From the cell containing the given text, extract its center point as [x, y] coordinate. 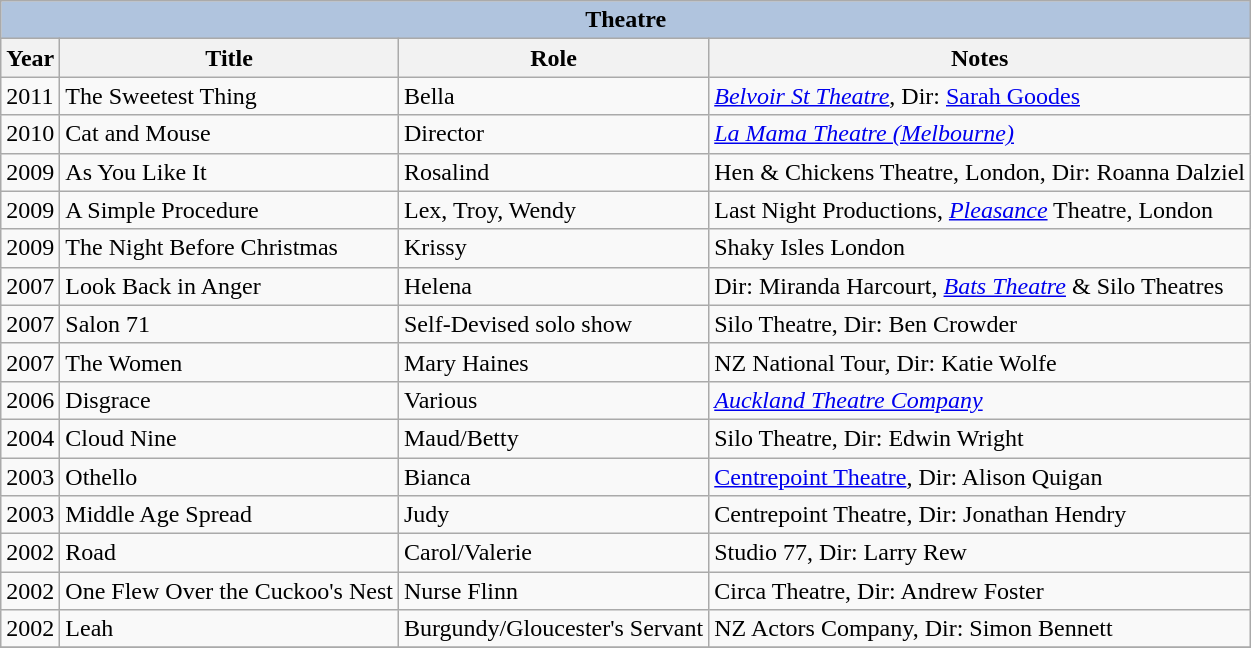
2011 [30, 96]
Belvoir St Theatre, Dir: Sarah Goodes [980, 96]
Various [553, 400]
Lex, Troy, Wendy [553, 210]
Middle Age Spread [230, 515]
2010 [30, 134]
Last Night Productions, Pleasance Theatre, London [980, 210]
Leah [230, 629]
Silo Theatre, Dir: Ben Crowder [980, 324]
Director [553, 134]
Road [230, 553]
The Sweetest Thing [230, 96]
Nurse Flinn [553, 591]
Krissy [553, 248]
Burgundy/Gloucester's Servant [553, 629]
Look Back in Anger [230, 286]
Maud/Betty [553, 438]
Salon 71 [230, 324]
Role [553, 58]
Title [230, 58]
Rosalind [553, 172]
Hen & Chickens Theatre, London, Dir: Roanna Dalziel [980, 172]
One Flew Over the Cuckoo's Nest [230, 591]
Shaky Isles London [980, 248]
Disgrace [230, 400]
Theatre [626, 20]
Bella [553, 96]
2006 [30, 400]
Carol/Valerie [553, 553]
The Women [230, 362]
Self-Devised solo show [553, 324]
Notes [980, 58]
NZ Actors Company, Dir: Simon Bennett [980, 629]
Circa Theatre, Dir: Andrew Foster [980, 591]
NZ National Tour, Dir: Katie Wolfe [980, 362]
The Night Before Christmas [230, 248]
Judy [553, 515]
Year [30, 58]
Studio 77, Dir: Larry Rew [980, 553]
Silo Theatre, Dir: Edwin Wright [980, 438]
Cat and Mouse [230, 134]
Centrepoint Theatre, Dir: Jonathan Hendry [980, 515]
As You Like It [230, 172]
Dir: Miranda Harcourt, Bats Theatre & Silo Theatres [980, 286]
Othello [230, 477]
Auckland Theatre Company [980, 400]
A Simple Procedure [230, 210]
La Mama Theatre (Melbourne) [980, 134]
Helena [553, 286]
Mary Haines [553, 362]
Centrepoint Theatre, Dir: Alison Quigan [980, 477]
Bianca [553, 477]
Cloud Nine [230, 438]
2004 [30, 438]
